Pinpoint the cell where the given text exists, returning its (X, Y) midpoint coordinate. 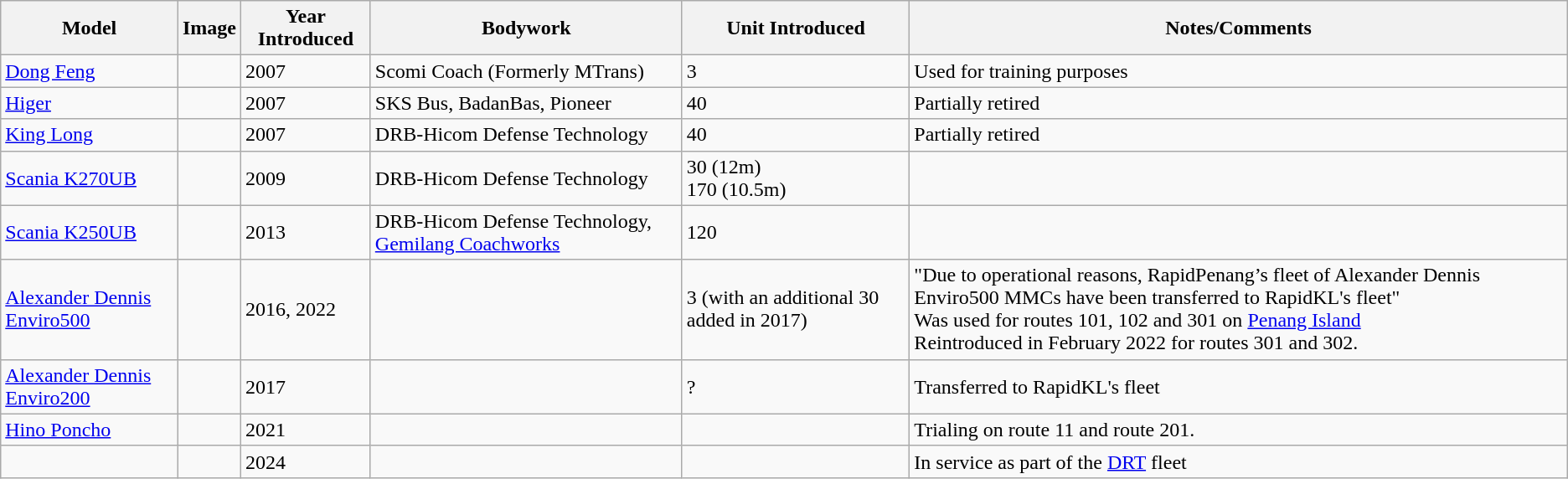
? (796, 387)
Transferred to RapidKL's fleet (1238, 387)
In service as part of the DRT fleet (1238, 461)
30 (12m)170 (10.5m) (796, 178)
3 (with an additional 30 added in 2017) (796, 310)
Year Introduced (305, 28)
2024 (305, 461)
Used for training purposes (1238, 71)
Hino Poncho (90, 430)
DRB-Hicom Defense Technology, Gemilang Coachworks (526, 233)
Alexander Dennis Enviro500 (90, 310)
Trialing on route 11 and route 201. (1238, 430)
Alexander Dennis Enviro200 (90, 387)
3 (796, 71)
Higer (90, 103)
Scania K250UB (90, 233)
Bodywork (526, 28)
2013 (305, 233)
King Long (90, 135)
Image (209, 28)
2017 (305, 387)
2021 (305, 430)
2016, 2022 (305, 310)
120 (796, 233)
Dong Feng (90, 71)
Unit Introduced (796, 28)
Scomi Coach (Formerly MTrans) (526, 71)
Notes/Comments (1238, 28)
Scania K270UB (90, 178)
SKS Bus, BadanBas, Pioneer (526, 103)
2009 (305, 178)
Model (90, 28)
